Locate the cell with the specified text and output its [x, y] center coordinate. 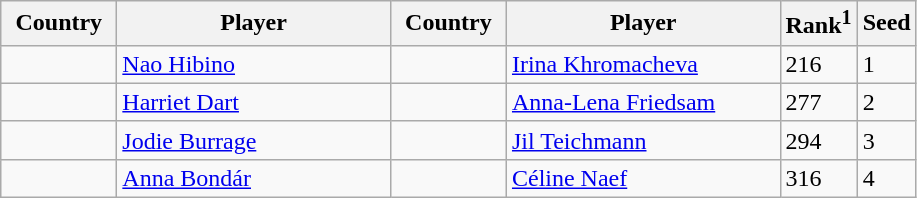
316 [818, 178]
4 [886, 178]
2 [886, 102]
Seed [886, 24]
216 [818, 64]
277 [818, 102]
Anna-Lena Friedsam [643, 102]
1 [886, 64]
Nao Hibino [254, 64]
Irina Khromacheva [643, 64]
Harriet Dart [254, 102]
Céline Naef [643, 178]
Jodie Burrage [254, 140]
Rank1 [818, 24]
Anna Bondár [254, 178]
3 [886, 140]
Jil Teichmann [643, 140]
294 [818, 140]
